Scan for the cell matching the given text and deliver its (X, Y) coordinate at center. 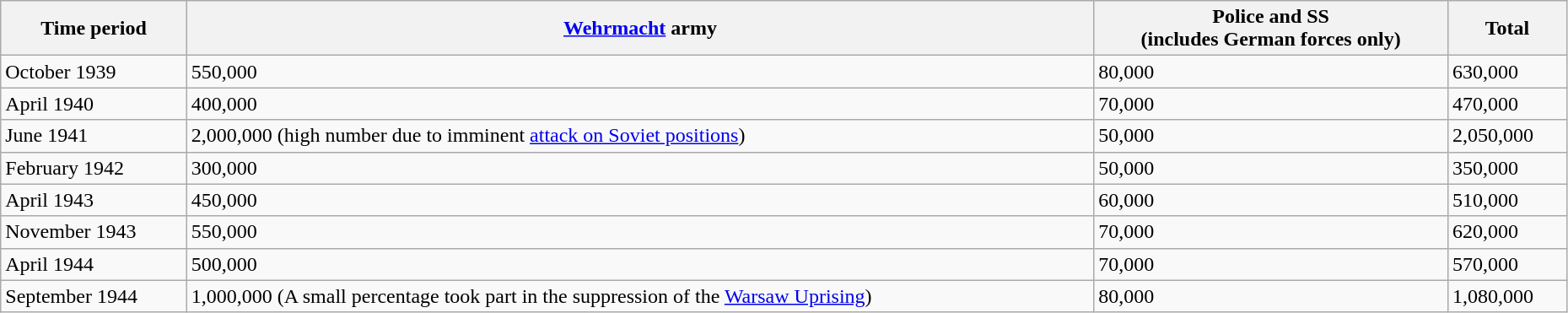
470,000 (1508, 104)
Time period (94, 29)
630,000 (1508, 72)
November 1943 (94, 232)
October 1939 (94, 72)
April 1944 (94, 264)
February 1942 (94, 168)
1,080,000 (1508, 296)
June 1941 (94, 136)
570,000 (1508, 264)
2,000,000 (high number due to imminent attack on Soviet positions) (639, 136)
Wehrmacht army (639, 29)
Police and SS(includes German forces only) (1271, 29)
September 1944 (94, 296)
450,000 (639, 200)
2,050,000 (1508, 136)
510,000 (1508, 200)
300,000 (639, 168)
350,000 (1508, 168)
400,000 (639, 104)
60,000 (1271, 200)
April 1943 (94, 200)
620,000 (1508, 232)
500,000 (639, 264)
April 1940 (94, 104)
1,000,000 (A small percentage took part in the suppression of the Warsaw Uprising) (639, 296)
Total (1508, 29)
